Provide the (X, Y) coordinate of the cell's center where the given text is located.  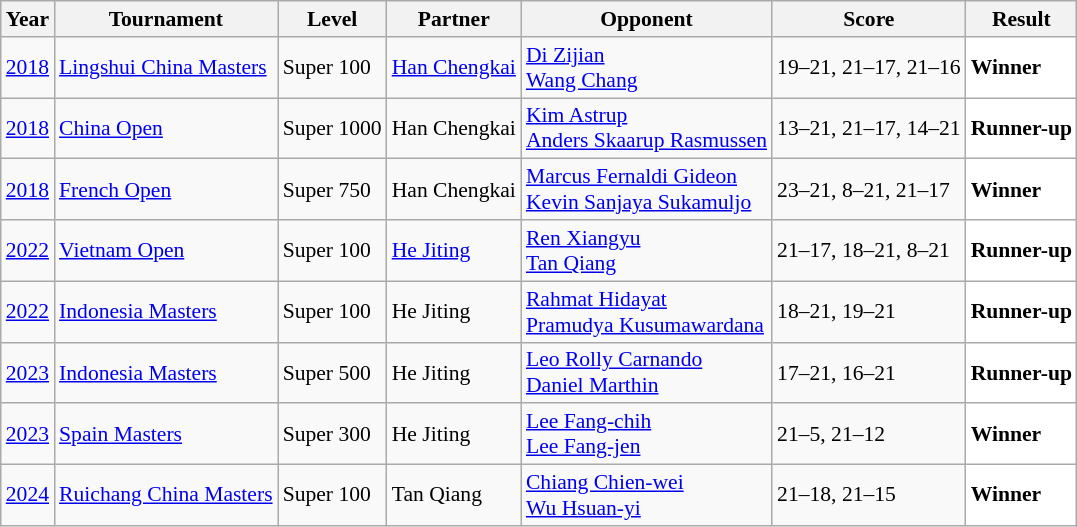
21–17, 18–21, 8–21 (869, 250)
China Open (166, 128)
17–21, 16–21 (869, 372)
13–21, 21–17, 14–21 (869, 128)
Lee Fang-chih Lee Fang-jen (646, 434)
Leo Rolly Carnando Daniel Marthin (646, 372)
21–18, 21–15 (869, 496)
23–21, 8–21, 21–17 (869, 190)
Di Zijian Wang Chang (646, 68)
Super 1000 (332, 128)
Vietnam Open (166, 250)
Kim Astrup Anders Skaarup Rasmussen (646, 128)
Marcus Fernaldi Gideon Kevin Sanjaya Sukamuljo (646, 190)
21–5, 21–12 (869, 434)
Rahmat Hidayat Pramudya Kusumawardana (646, 312)
Opponent (646, 19)
18–21, 19–21 (869, 312)
Partner (454, 19)
19–21, 21–17, 21–16 (869, 68)
French Open (166, 190)
2024 (28, 496)
Year (28, 19)
Result (1022, 19)
Score (869, 19)
Ren Xiangyu Tan Qiang (646, 250)
Chiang Chien-wei Wu Hsuan-yi (646, 496)
Level (332, 19)
Spain Masters (166, 434)
Tournament (166, 19)
Super 750 (332, 190)
Super 500 (332, 372)
Super 300 (332, 434)
Tan Qiang (454, 496)
Ruichang China Masters (166, 496)
Lingshui China Masters (166, 68)
